Output the (x, y) coordinate of the center of the cell containing the given text.  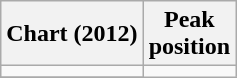
Peakposition (189, 34)
Chart (2012) (72, 34)
